Scan for the cell matching the given text and deliver its (X, Y) coordinate at center. 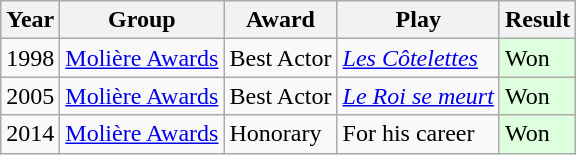
2005 (30, 96)
Honorary (280, 134)
Award (280, 20)
Les Côtelettes (418, 58)
2014 (30, 134)
Year (30, 20)
Le Roi se meurt (418, 96)
Group (142, 20)
1998 (30, 58)
Result (537, 20)
Play (418, 20)
For his career (418, 134)
